Extract the (X, Y) coordinate from the center of the cell holding the provided text.  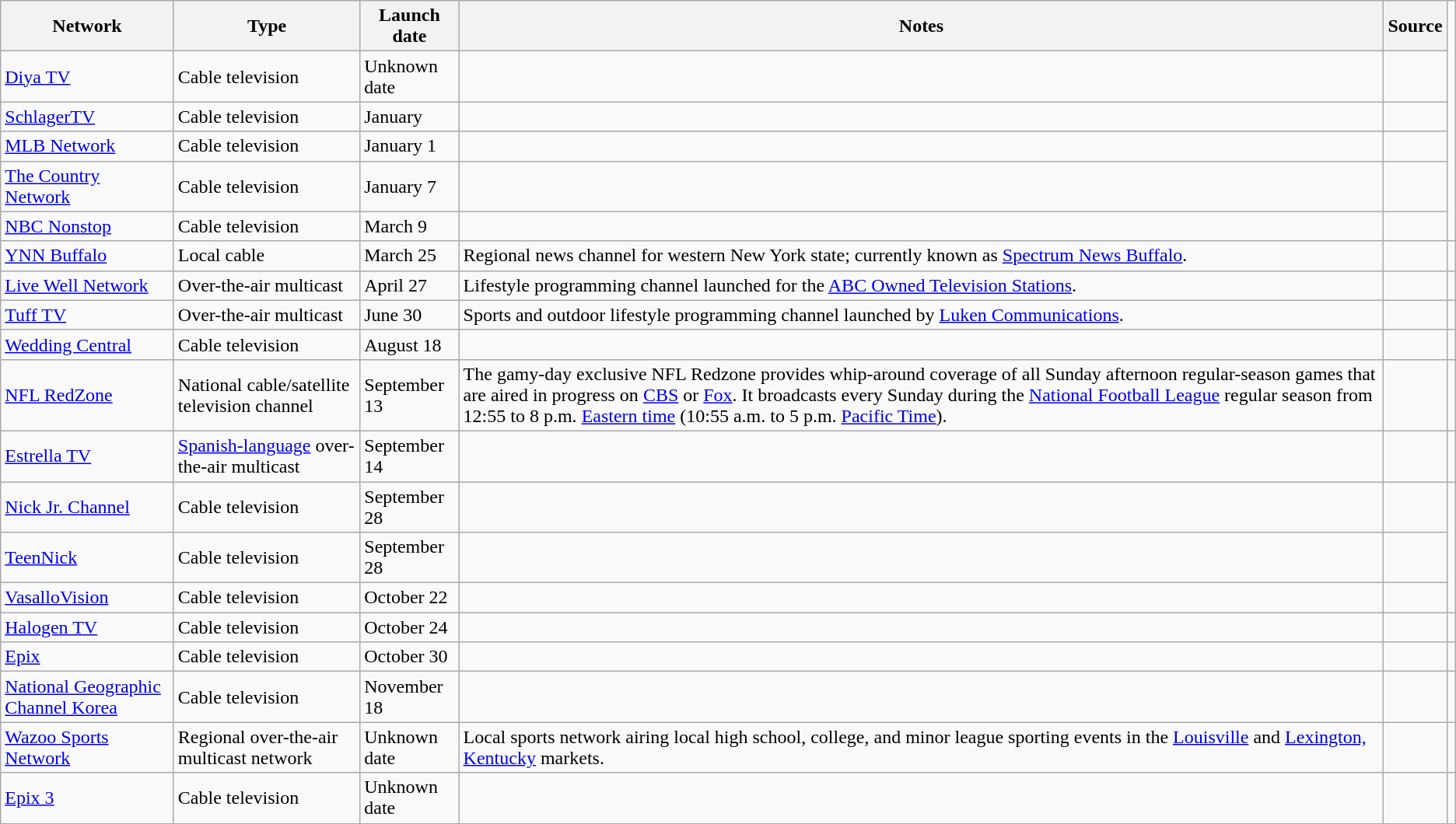
Local sports network airing local high school, college, and minor league sporting events in the Louisville and Lexington, Kentucky markets. (921, 748)
Wazoo Sports Network (87, 748)
Epix 3 (87, 798)
Launch date (409, 26)
January 1 (409, 146)
The Country Network (87, 187)
January (409, 117)
August 18 (409, 344)
March 9 (409, 226)
September 13 (409, 395)
Epix (87, 657)
Live Well Network (87, 285)
NBC Nonstop (87, 226)
Regional news channel for western New York state; currently known as Spectrum News Buffalo. (921, 256)
September 14 (409, 456)
June 30 (409, 315)
National cable/satellite television channel (266, 395)
Wedding Central (87, 344)
October 30 (409, 657)
March 25 (409, 256)
TeenNick (87, 558)
Local cable (266, 256)
NFL RedZone (87, 395)
Source (1416, 26)
October 24 (409, 627)
YNN Buffalo (87, 256)
SchlagerTV (87, 117)
MLB Network (87, 146)
Regional over-the-air multicast network (266, 748)
Spanish-language over-the-air multicast (266, 456)
January 7 (409, 187)
VasalloVision (87, 598)
Network (87, 26)
Nick Jr. Channel (87, 507)
October 22 (409, 598)
Tuff TV (87, 315)
April 27 (409, 285)
Diya TV (87, 76)
Halogen TV (87, 627)
Estrella TV (87, 456)
November 18 (409, 697)
Sports and outdoor lifestyle programming channel launched by Luken Communications. (921, 315)
Type (266, 26)
Lifestyle programming channel launched for the ABC Owned Television Stations. (921, 285)
National Geographic Channel Korea (87, 697)
Notes (921, 26)
